Find where the given text appears and provide that cell's center as [x, y] coordinate. 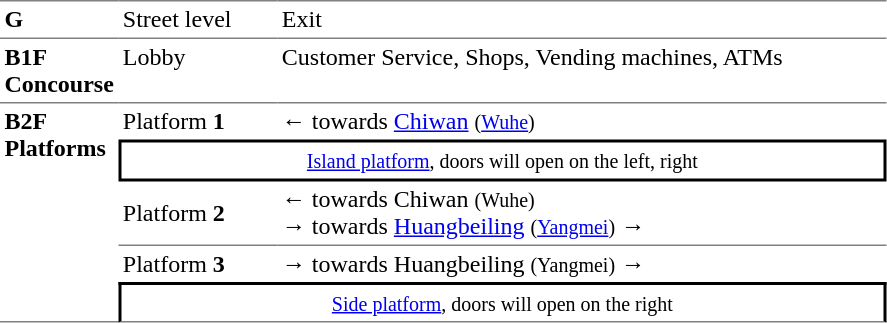
B2FPlatforms [59, 214]
Side platform, doors will open on the right [502, 302]
Street level [198, 19]
G [59, 19]
Customer Service, Shops, Vending machines, ATMs [582, 71]
Platform 3 [198, 264]
← towards Chiwan (Wuhe)→ towards Huangbeiling (Yangmei) → [582, 214]
Exit [582, 19]
← towards Chiwan (Wuhe) [582, 122]
Platform 1 [198, 122]
Island platform, doors will open on the left, right [502, 161]
→ towards Huangbeiling (Yangmei) → [582, 264]
Platform 2 [198, 214]
B1FConcourse [59, 71]
Lobby [198, 71]
